Return the [X, Y] coordinate for the center point of the cell that contains the specified text.  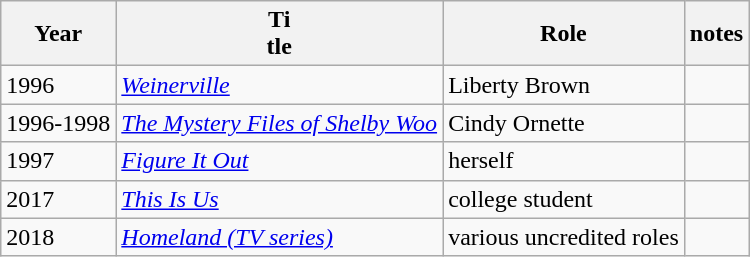
Year [58, 34]
1997 [58, 161]
This Is Us [280, 199]
Title [280, 34]
Homeland (TV series) [280, 237]
1996 [58, 85]
The Mystery Files of Shelby Woo [280, 123]
college student [564, 199]
Weinerville [280, 85]
Figure It Out [280, 161]
1996-1998 [58, 123]
notes [716, 34]
2018 [58, 237]
Liberty Brown [564, 85]
2017 [58, 199]
Role [564, 34]
Cindy Ornette [564, 123]
various uncredited roles [564, 237]
herself [564, 161]
